Find where the given text appears and provide that cell's center as (x, y) coordinate. 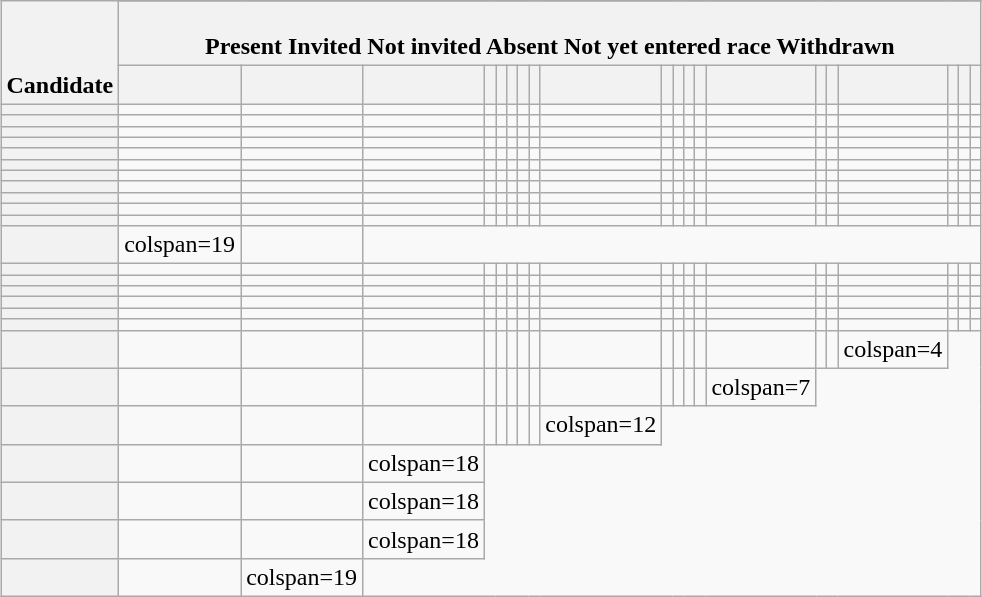
Candidate (60, 52)
colspan=4 (893, 349)
colspan=7 (761, 387)
colspan=12 (601, 425)
Present Invited Not invited Absent Not yet entered race Withdrawn (550, 34)
